Scan for the cell matching the given text and deliver its [x, y] coordinate at center. 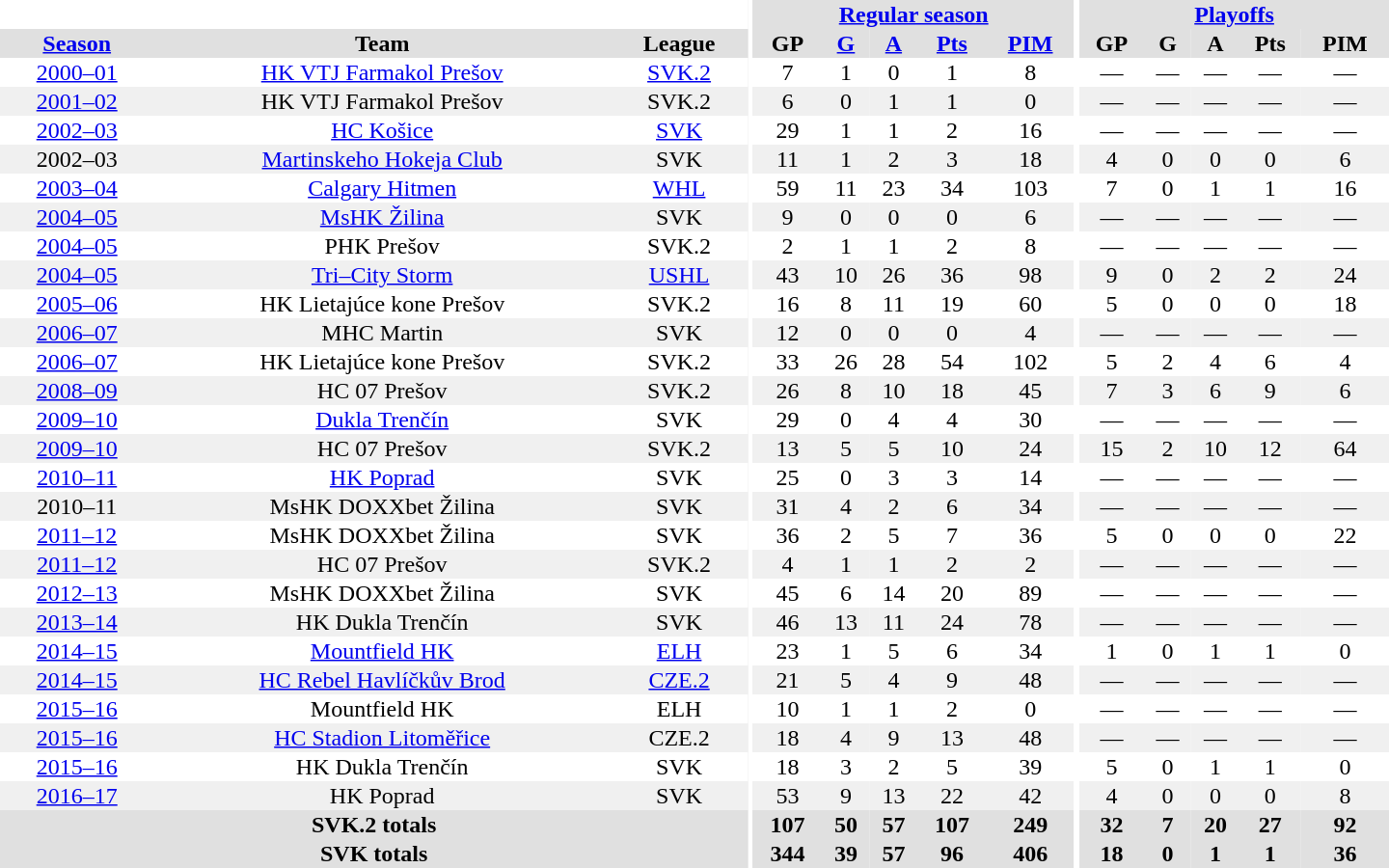
249 [1030, 825]
54 [951, 362]
Tri–City Storm [382, 275]
60 [1030, 304]
15 [1111, 448]
32 [1111, 825]
HC Rebel Havlíčkův Brod [382, 680]
2005–06 [77, 304]
PHK Prešov [382, 246]
92 [1345, 825]
98 [1030, 275]
25 [787, 477]
103 [1030, 188]
33 [787, 362]
2001–02 [77, 101]
64 [1345, 448]
406 [1030, 854]
SVK totals [374, 854]
League [679, 43]
Team [382, 43]
43 [787, 275]
2000–01 [77, 72]
Martinskeho Hokeja Club [382, 159]
30 [1030, 420]
WHL [679, 188]
344 [787, 854]
2008–09 [77, 391]
96 [951, 854]
50 [845, 825]
2003–04 [77, 188]
78 [1030, 622]
53 [787, 796]
HC Košice [382, 130]
MHC Martin [382, 333]
Dukla Trenčín [382, 420]
SVK.2 totals [374, 825]
2016–17 [77, 796]
Playoffs [1235, 14]
46 [787, 622]
2013–14 [77, 622]
59 [787, 188]
HC Stadion Litoměřice [382, 738]
89 [1030, 593]
27 [1270, 825]
MsHK Žilina [382, 217]
Regular season [914, 14]
42 [1030, 796]
USHL [679, 275]
19 [951, 304]
31 [787, 506]
21 [787, 680]
Calgary Hitmen [382, 188]
2012–13 [77, 593]
Season [77, 43]
28 [893, 362]
102 [1030, 362]
